Search for the cell housing the specified text and yield its [x, y] center coordinate. 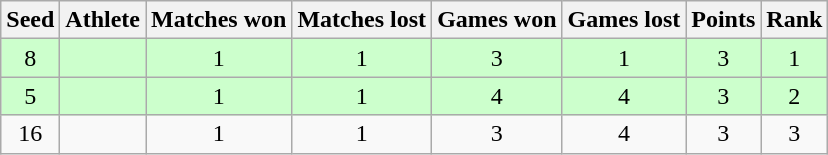
16 [30, 134]
5 [30, 96]
Games won [497, 20]
Matches won [219, 20]
8 [30, 58]
2 [794, 96]
Matches lost [362, 20]
Rank [794, 20]
Games lost [624, 20]
Seed [30, 20]
Athlete [103, 20]
Points [724, 20]
